Identify which cell holds the provided text, then report its (X, Y) central coordinate. 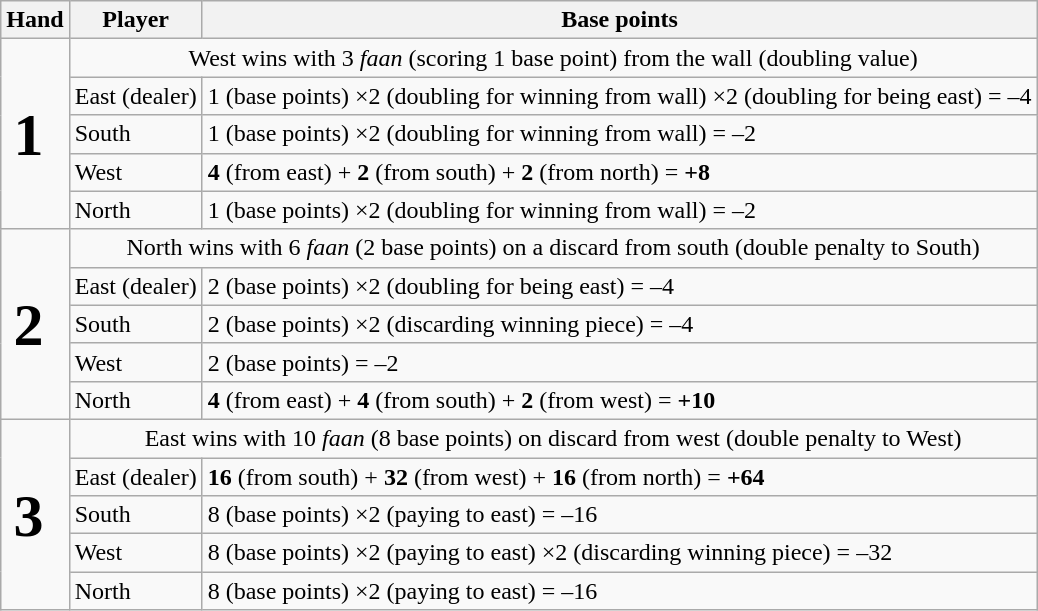
2 (base points) = –2 (620, 362)
Hand (35, 20)
16 (from south) + 32 (from west) + 16 (from north) = +64 (620, 477)
2 (base points) ×2 (discarding winning piece) = –4 (620, 324)
4 (from east) + 4 (from south) + 2 (from west) = +10 (620, 400)
2 (base points) ×2 (doubling for being east) = –4 (620, 286)
Player (136, 20)
1 (35, 134)
8 (base points) ×2 (paying to east) ×2 (discarding winning piece) = –32 (620, 553)
3 (35, 514)
2 (35, 324)
Base points (620, 20)
1 (base points) ×2 (doubling for winning from wall) ×2 (doubling for being east) = –4 (620, 96)
East wins with 10 faan (8 base points) on discard from west (double penalty to West) (553, 438)
West wins with 3 faan (scoring 1 base point) from the wall (doubling value) (553, 58)
4 (from east) + 2 (from south) + 2 (from north) = +8 (620, 172)
North wins with 6 faan (2 base points) on a discard from south (double penalty to South) (553, 248)
